Locate the cell with the specified text and output its [x, y] center coordinate. 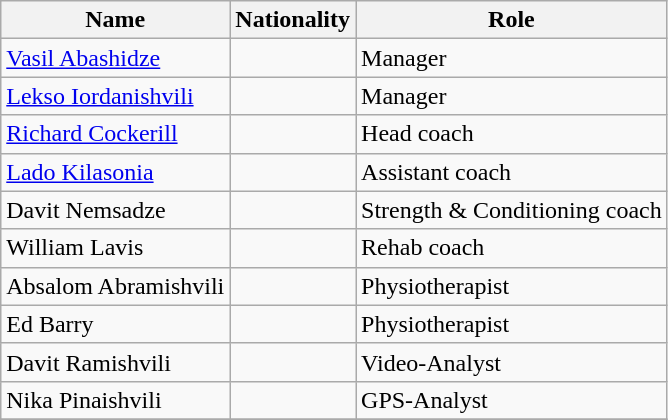
Richard Cockerill [116, 134]
Davit Ramishvili [116, 362]
Vasil Abashidze [116, 58]
Davit Nemsadze [116, 210]
Nationality [293, 20]
GPS-Analyst [512, 400]
Strength & Conditioning coach [512, 210]
Role [512, 20]
Lado Kilasonia [116, 172]
William Lavis [116, 248]
Absalom Abramishvili [116, 286]
Lekso Iordanishvili [116, 96]
Head coach [512, 134]
Rehab coach [512, 248]
Video-Analyst [512, 362]
Name [116, 20]
Nika Pinaishvili [116, 400]
Assistant coach [512, 172]
Ed Barry [116, 324]
